Return the (X, Y) coordinate for the center point of the cell that contains the specified text.  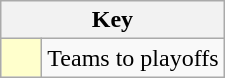
Teams to playoffs (133, 58)
Key (112, 20)
